Detect which cell encompasses the target text, then output its (x, y) center coordinate. 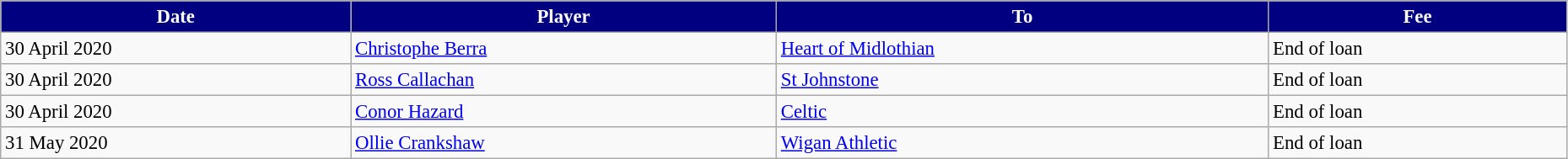
Wigan Athletic (1022, 143)
To (1022, 17)
Conor Hazard (563, 112)
Player (563, 17)
St Johnstone (1022, 80)
Celtic (1022, 112)
Heart of Midlothian (1022, 49)
31 May 2020 (175, 143)
Ross Callachan (563, 80)
Christophe Berra (563, 49)
Date (175, 17)
Ollie Crankshaw (563, 143)
Fee (1418, 17)
